Identify which cell holds the provided text, then report its [X, Y] central coordinate. 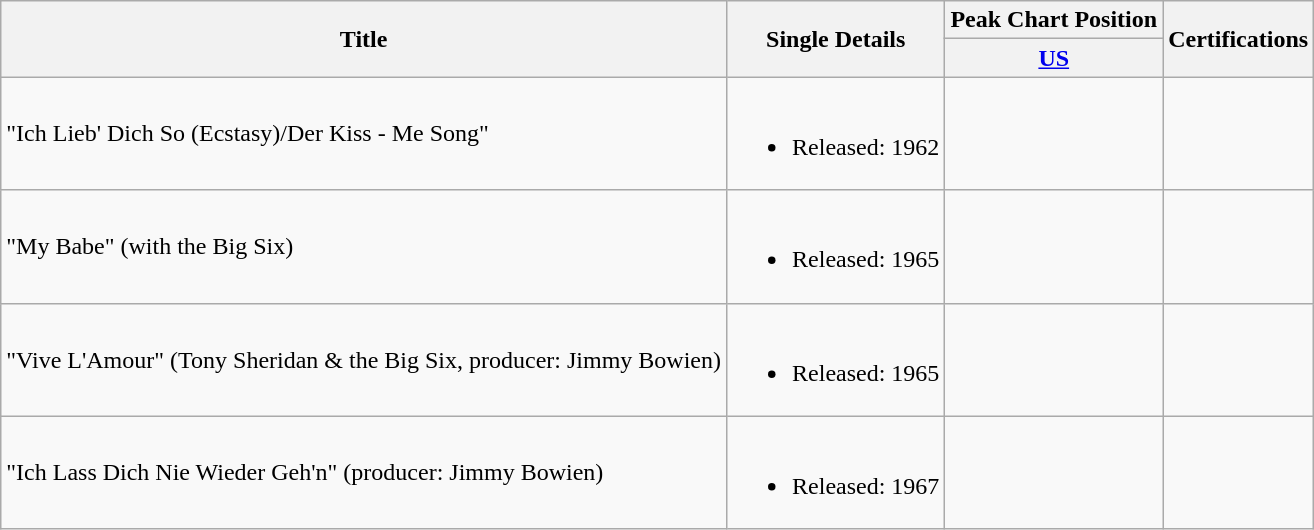
Released: 1967 [836, 472]
Released: 1962 [836, 134]
"Vive L'Amour" (Tony Sheridan & the Big Six, producer: Jimmy Bowien) [364, 360]
Single Details [836, 39]
"My Babe" (with the Big Six) [364, 246]
"Ich Lieb' Dich So (Ecstasy)/Der Kiss - Me Song" [364, 134]
Peak Chart Position [1054, 20]
Certifications [1238, 39]
Title [364, 39]
"Ich Lass Dich Nie Wieder Geh'n" (producer: Jimmy Bowien) [364, 472]
US [1054, 58]
